Output the (x, y) coordinate of the center of the cell containing the given text.  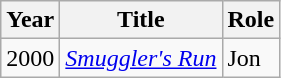
2000 (30, 58)
Smuggler's Run (141, 58)
Title (141, 20)
Jon (251, 58)
Role (251, 20)
Year (30, 20)
